Extract the [x, y] coordinate from the center of the cell holding the provided text.  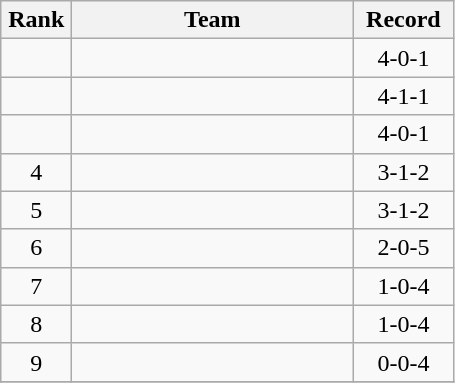
8 [36, 324]
4-1-1 [404, 96]
Rank [36, 20]
2-0-5 [404, 248]
0-0-4 [404, 362]
9 [36, 362]
6 [36, 248]
5 [36, 210]
Record [404, 20]
7 [36, 286]
4 [36, 172]
Team [212, 20]
